Provide the (x, y) coordinate of the cell's center where the given text is located.  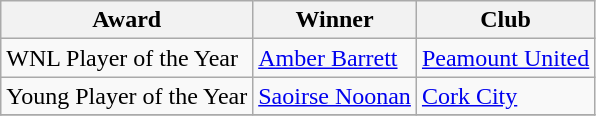
WNL Player of the Year (127, 58)
Award (127, 20)
Saoirse Noonan (335, 96)
Club (505, 20)
Young Player of the Year (127, 96)
Peamount United (505, 58)
Winner (335, 20)
Cork City (505, 96)
Amber Barrett (335, 58)
